For the text-containing cell, return its midpoint in [X, Y] coordinate format. 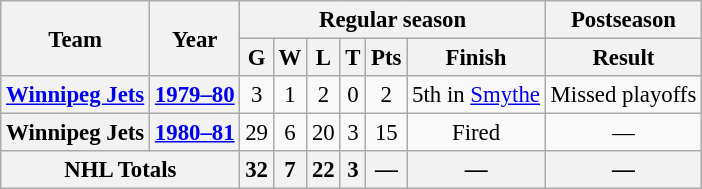
Result [623, 58]
G [256, 58]
5th in Smythe [476, 95]
T [353, 58]
32 [256, 170]
1979–80 [195, 95]
Team [76, 38]
20 [324, 133]
Postseason [623, 20]
15 [386, 133]
NHL Totals [120, 170]
Regular season [392, 20]
Missed playoffs [623, 95]
7 [290, 170]
L [324, 58]
Year [195, 38]
22 [324, 170]
Pts [386, 58]
1980–81 [195, 133]
Finish [476, 58]
29 [256, 133]
W [290, 58]
Fired [476, 133]
6 [290, 133]
1 [290, 95]
0 [353, 95]
